Locate the cell with the specified text and output its [x, y] center coordinate. 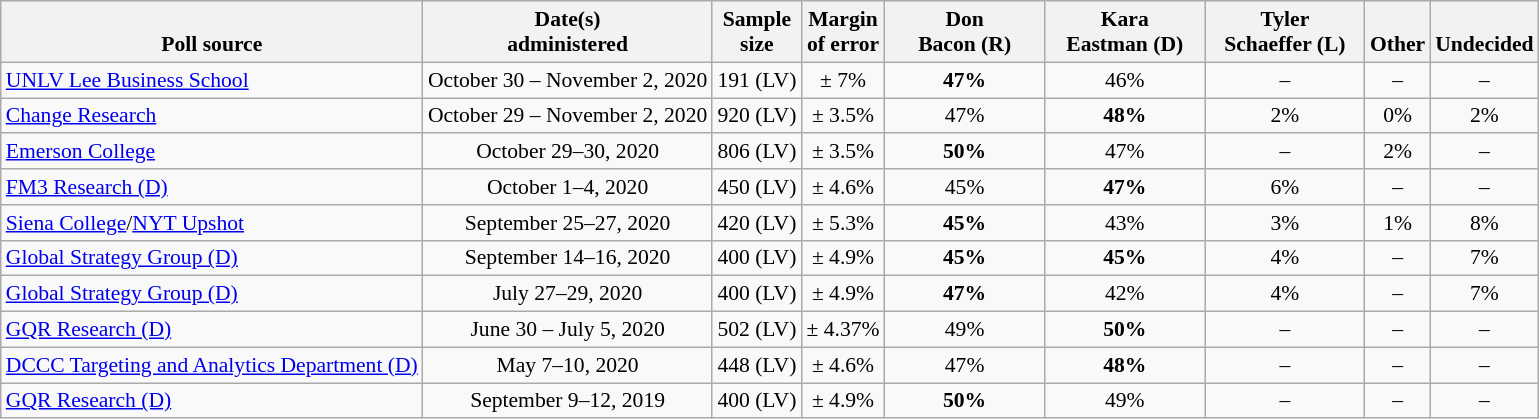
8% [1484, 223]
October 30 – November 2, 2020 [568, 80]
420 (LV) [756, 223]
Poll source [212, 32]
September 9–12, 2019 [568, 401]
October 1–4, 2020 [568, 187]
Siena College/NYT Upshot [212, 223]
± 7% [842, 80]
TylerSchaeffer (L) [1285, 32]
September 14–16, 2020 [568, 258]
± 5.3% [842, 223]
May 7–10, 2020 [568, 365]
DonBacon (R) [965, 32]
Other [1398, 32]
Change Research [212, 116]
0% [1398, 116]
191 (LV) [756, 80]
Date(s)administered [568, 32]
DCCC Targeting and Analytics Department (D) [212, 365]
Undecided [1484, 32]
502 (LV) [756, 330]
Samplesize [756, 32]
6% [1285, 187]
KaraEastman (D) [1125, 32]
806 (LV) [756, 152]
448 (LV) [756, 365]
July 27–29, 2020 [568, 294]
FM3 Research (D) [212, 187]
June 30 – July 5, 2020 [568, 330]
3% [1285, 223]
October 29 – November 2, 2020 [568, 116]
UNLV Lee Business School [212, 80]
September 25–27, 2020 [568, 223]
42% [1125, 294]
450 (LV) [756, 187]
October 29–30, 2020 [568, 152]
Emerson College [212, 152]
43% [1125, 223]
920 (LV) [756, 116]
Marginof error [842, 32]
± 4.37% [842, 330]
1% [1398, 223]
46% [1125, 80]
